Determine the [X, Y] coordinate at the center of the cell enclosing the given text.  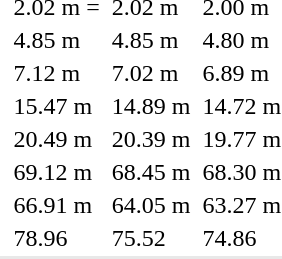
15.47 m [56, 106]
20.39 m [151, 139]
66.91 m [56, 205]
78.96 [56, 238]
7.12 m [56, 73]
69.12 m [56, 172]
64.05 m [151, 205]
20.49 m [56, 139]
68.45 m [151, 172]
14.89 m [151, 106]
7.02 m [151, 73]
75.52 [151, 238]
